Pinpoint the cell where the given text exists, returning its (X, Y) midpoint coordinate. 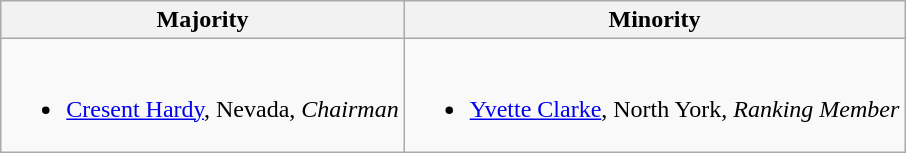
Minority (654, 20)
Majority (202, 20)
Cresent Hardy, Nevada, Chairman (202, 96)
Yvette Clarke, North York, Ranking Member (654, 96)
